Detect which cell encompasses the target text, then output its [X, Y] center coordinate. 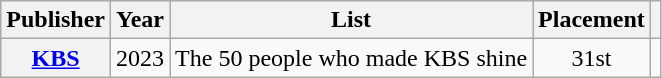
The 50 people who made KBS shine [352, 58]
Publisher [56, 20]
List [352, 20]
Year [140, 20]
KBS [56, 58]
Placement [592, 20]
31st [592, 58]
2023 [140, 58]
